Determine the (x, y) coordinate at the center of the cell enclosing the given text.  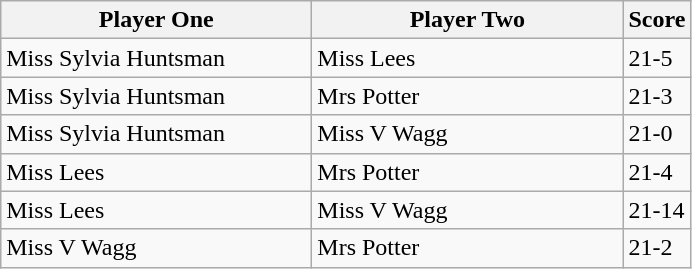
21-5 (657, 58)
Player Two (468, 20)
21-2 (657, 248)
21-14 (657, 210)
21-0 (657, 134)
Score (657, 20)
21-3 (657, 96)
21-4 (657, 172)
Player One (156, 20)
